Capture the cell that displays the provided text and extract its [x, y] central coordinate. 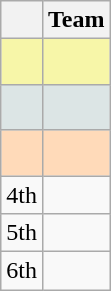
5th [22, 233]
6th [22, 271]
4th [22, 195]
Team [76, 20]
